Search for the cell housing the specified text and yield its [X, Y] center coordinate. 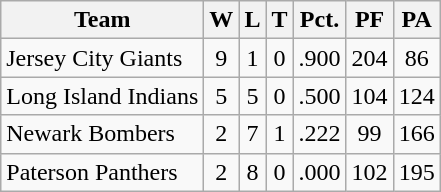
86 [416, 58]
8 [252, 172]
Jersey City Giants [102, 58]
Pct. [320, 20]
124 [416, 96]
L [252, 20]
166 [416, 134]
PF [370, 20]
PA [416, 20]
.900 [320, 58]
T [280, 20]
Newark Bombers [102, 134]
Team [102, 20]
7 [252, 134]
.000 [320, 172]
204 [370, 58]
99 [370, 134]
.222 [320, 134]
104 [370, 96]
9 [222, 58]
102 [370, 172]
.500 [320, 96]
Paterson Panthers [102, 172]
Long Island Indians [102, 96]
195 [416, 172]
W [222, 20]
